Provide the (X, Y) coordinate of the cell's center where the given text is located.  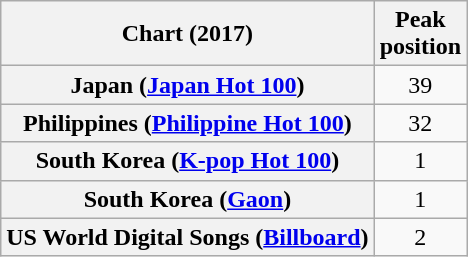
39 (420, 85)
South Korea (K-pop Hot 100) (188, 161)
2 (420, 237)
Japan (Japan Hot 100) (188, 85)
Philippines (Philippine Hot 100) (188, 123)
Peakposition (420, 34)
32 (420, 123)
US World Digital Songs (Billboard) (188, 237)
Chart (2017) (188, 34)
South Korea (Gaon) (188, 199)
